Search for the cell housing the specified text and yield its [X, Y] center coordinate. 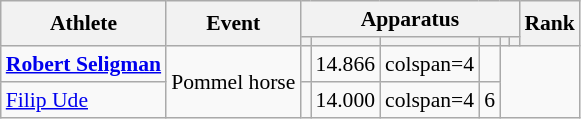
Apparatus [410, 19]
Robert Seligman [84, 64]
14.866 [346, 64]
Event [233, 24]
Filip Ude [84, 100]
14.000 [346, 100]
6 [490, 100]
Pommel horse [233, 82]
Rank [550, 24]
Athlete [84, 24]
